Scan for the cell matching the given text and deliver its [x, y] coordinate at center. 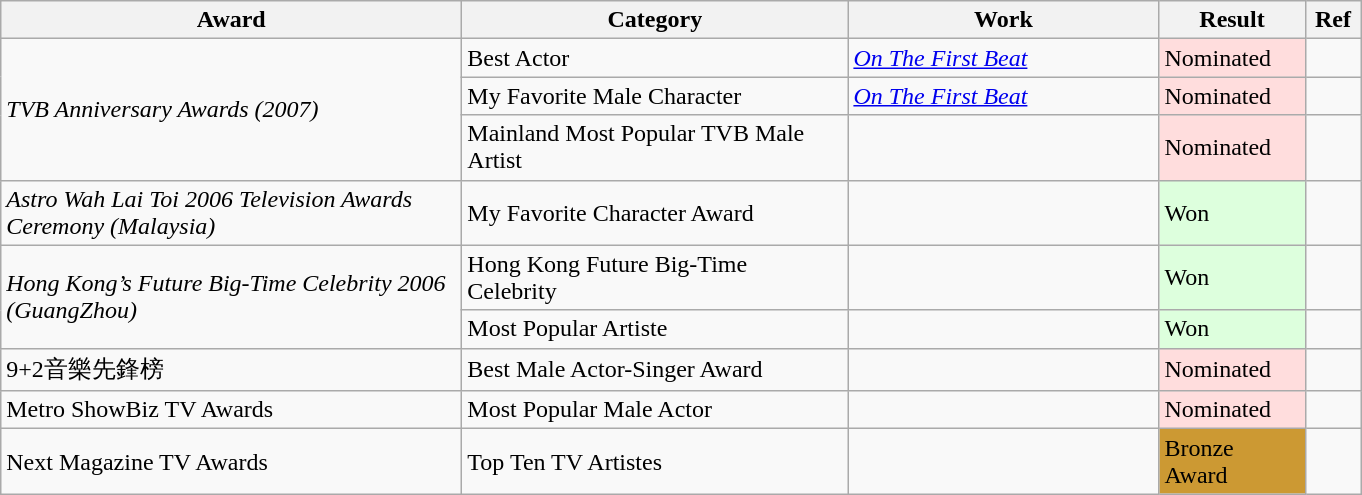
Category [655, 20]
Best Male Actor-Singer Award [655, 370]
Best Actor [655, 58]
My Favorite Character Award [655, 212]
Hong Kong’s Future Big-Time Celebrity 2006 (GuangZhou) [232, 296]
Work [1004, 20]
Mainland Most Popular TVB Male Artist [655, 148]
Most Popular Artiste [655, 329]
Most Popular Male Actor [655, 410]
Result [1232, 20]
Ref [1333, 20]
Astro Wah Lai Toi 2006 Television Awards Ceremony (Malaysia) [232, 212]
Top Ten TV Artistes [655, 462]
Bronze Award [1232, 462]
Next Magazine TV Awards [232, 462]
9+2音樂先鋒榜 [232, 370]
Award [232, 20]
TVB Anniversary Awards (2007) [232, 110]
My Favorite Male Character [655, 96]
Metro ShowBiz TV Awards [232, 410]
Hong Kong Future Big-Time Celebrity [655, 278]
